Search for the cell housing the specified text and yield its (X, Y) center coordinate. 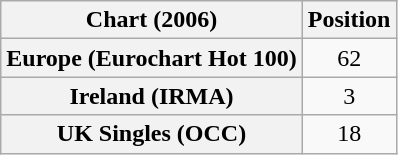
Ireland (IRMA) (152, 96)
Chart (2006) (152, 20)
62 (349, 58)
Europe (Eurochart Hot 100) (152, 58)
18 (349, 134)
Position (349, 20)
3 (349, 96)
UK Singles (OCC) (152, 134)
